From the cell containing the given text, extract its center point as (X, Y) coordinate. 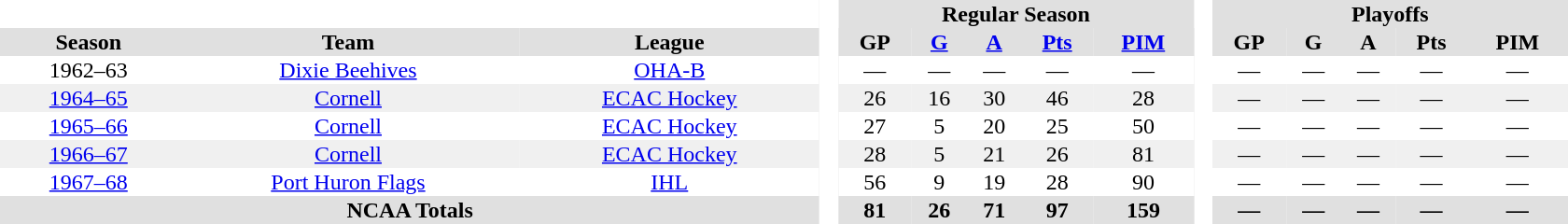
League (669, 42)
27 (875, 126)
16 (939, 98)
90 (1143, 182)
NCAA Totals (410, 210)
1967–68 (89, 182)
71 (995, 210)
50 (1143, 126)
Port Huron Flags (349, 182)
Team (349, 42)
1965–66 (89, 126)
IHL (669, 182)
9 (939, 182)
46 (1057, 98)
56 (875, 182)
Dixie Beehives (349, 70)
159 (1143, 210)
19 (995, 182)
Season (89, 42)
30 (995, 98)
1966–67 (89, 154)
OHA-B (669, 70)
20 (995, 126)
1964–65 (89, 98)
Regular Season (1015, 14)
25 (1057, 126)
Playoffs (1391, 14)
21 (995, 154)
1962–63 (89, 70)
97 (1057, 210)
